Pinpoint the cell where the given text exists, returning its [X, Y] midpoint coordinate. 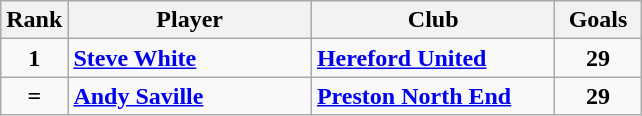
Steve White [190, 58]
1 [34, 58]
Hereford United [433, 58]
= [34, 96]
Club [433, 20]
Goals [598, 20]
Player [190, 20]
Preston North End [433, 96]
Andy Saville [190, 96]
Rank [34, 20]
